Pinpoint the cell where the given text exists, returning its [x, y] midpoint coordinate. 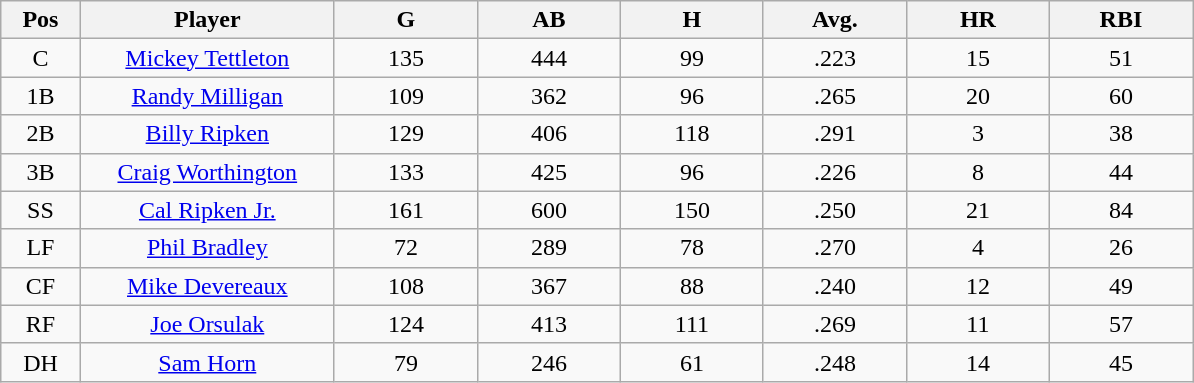
3 [978, 134]
84 [1120, 210]
118 [692, 134]
Sam Horn [207, 362]
.291 [834, 134]
133 [406, 172]
61 [692, 362]
135 [406, 58]
246 [548, 362]
600 [548, 210]
12 [978, 286]
Cal Ripken Jr. [207, 210]
Randy Milligan [207, 96]
RBI [1120, 20]
Billy Ripken [207, 134]
H [692, 20]
CF [40, 286]
362 [548, 96]
1B [40, 96]
425 [548, 172]
Mike Devereaux [207, 286]
LF [40, 248]
413 [548, 324]
2B [40, 134]
.248 [834, 362]
111 [692, 324]
21 [978, 210]
26 [1120, 248]
88 [692, 286]
57 [1120, 324]
108 [406, 286]
Craig Worthington [207, 172]
11 [978, 324]
367 [548, 286]
444 [548, 58]
45 [1120, 362]
44 [1120, 172]
161 [406, 210]
.240 [834, 286]
124 [406, 324]
Mickey Tettleton [207, 58]
HR [978, 20]
14 [978, 362]
DH [40, 362]
51 [1120, 58]
38 [1120, 134]
289 [548, 248]
RF [40, 324]
129 [406, 134]
79 [406, 362]
20 [978, 96]
406 [548, 134]
.226 [834, 172]
.223 [834, 58]
15 [978, 58]
Pos [40, 20]
Avg. [834, 20]
72 [406, 248]
.269 [834, 324]
3B [40, 172]
Joe Orsulak [207, 324]
.250 [834, 210]
8 [978, 172]
4 [978, 248]
60 [1120, 96]
109 [406, 96]
.265 [834, 96]
G [406, 20]
78 [692, 248]
AB [548, 20]
150 [692, 210]
SS [40, 210]
Player [207, 20]
Phil Bradley [207, 248]
C [40, 58]
49 [1120, 286]
99 [692, 58]
.270 [834, 248]
